Capture the cell that displays the provided text and extract its (X, Y) central coordinate. 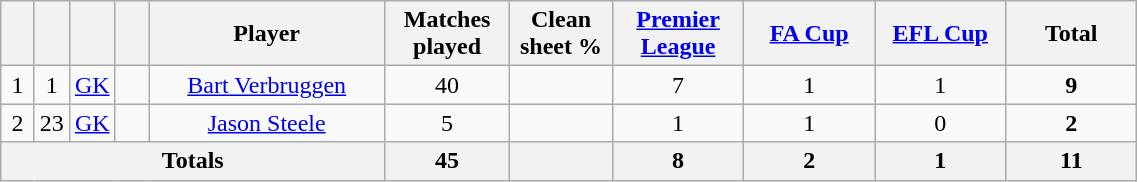
Totals (193, 161)
45 (448, 161)
11 (1072, 161)
Premier League (678, 34)
Bart Verbruggen (267, 85)
FA Cup (810, 34)
9 (1072, 85)
40 (448, 85)
7 (678, 85)
Total (1072, 34)
23 (52, 123)
EFL Cup (940, 34)
0 (940, 123)
Player (267, 34)
Clean sheet % (560, 34)
Jason Steele (267, 123)
Matches played (448, 34)
5 (448, 123)
8 (678, 161)
